Capture the cell that displays the provided text and extract its [x, y] central coordinate. 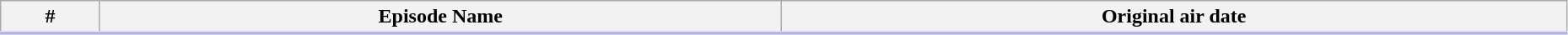
# [51, 17]
Episode Name [440, 17]
Original air date [1174, 17]
